Search for the cell housing the specified text and yield its (X, Y) center coordinate. 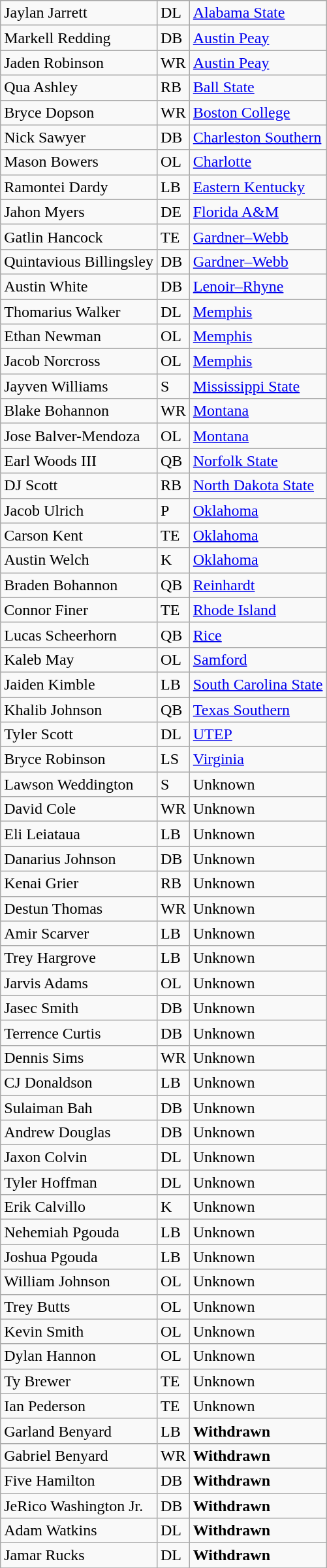
DE (173, 212)
Jahon Myers (79, 212)
Jayven Williams (79, 386)
LS (173, 759)
Jose Balver-Mendoza (79, 436)
Austin White (79, 286)
Virginia (258, 759)
Jasec Smith (79, 1008)
Mason Bowers (79, 162)
Lenoir–Rhyne (258, 286)
Amir Scarver (79, 933)
Nehemiah Pgouda (79, 1232)
Mississippi State (258, 386)
Jaylan Jarrett (79, 13)
Connor Finer (79, 610)
Ethan Newman (79, 337)
Jarvis Adams (79, 983)
UTEP (258, 735)
Nick Sawyer (79, 137)
Adam Watkins (79, 1531)
Jaiden Kimble (79, 684)
Khalib Johnson (79, 709)
Dylan Hannon (79, 1356)
Earl Woods III (79, 461)
North Dakota State (258, 486)
Bryce Robinson (79, 759)
Bryce Dopson (79, 112)
Charlotte (258, 162)
Texas Southern (258, 709)
JeRico Washington Jr. (79, 1505)
Jacob Norcross (79, 361)
Rice (258, 635)
Lucas Scheerhorn (79, 635)
Dennis Sims (79, 1058)
South Carolina State (258, 684)
Andrew Douglas (79, 1133)
Tyler Hoffman (79, 1182)
Qua Ashley (79, 88)
Jaden Robinson (79, 63)
Trey Butts (79, 1307)
Five Hamilton (79, 1480)
Alabama State (258, 13)
Jacob Ulrich (79, 510)
Austin Welch (79, 560)
Ian Pederson (79, 1406)
Gabriel Benyard (79, 1456)
Ty Brewer (79, 1381)
Charleston Southern (258, 137)
Quintavious Billingsley (79, 261)
Terrence Curtis (79, 1033)
Florida A&M (258, 212)
William Johnson (79, 1282)
Kevin Smith (79, 1331)
Tyler Scott (79, 735)
Sulaiman Bah (79, 1108)
Eastern Kentucky (258, 187)
Carson Kent (79, 535)
P (173, 510)
Garland Benyard (79, 1431)
Lawson Weddington (79, 784)
Blake Bohannon (79, 411)
Kenai Grier (79, 884)
Jaxon Colvin (79, 1158)
Eli Leiataua (79, 834)
Boston College (258, 112)
Thomarius Walker (79, 312)
Jamar Rucks (79, 1556)
DJ Scott (79, 486)
Trey Hargrove (79, 958)
Gatlin Hancock (79, 237)
David Cole (79, 809)
Samford (258, 659)
Joshua Pgouda (79, 1257)
Markell Redding (79, 38)
Ramontei Dardy (79, 187)
Destun Thomas (79, 909)
Danarius Johnson (79, 859)
Reinhardt (258, 585)
Rhode Island (258, 610)
CJ Donaldson (79, 1082)
Ball State (258, 88)
Braden Bohannon (79, 585)
Norfolk State (258, 461)
Erik Calvillo (79, 1207)
Kaleb May (79, 659)
